Extract the [x, y] coordinate from the center of the cell holding the provided text.  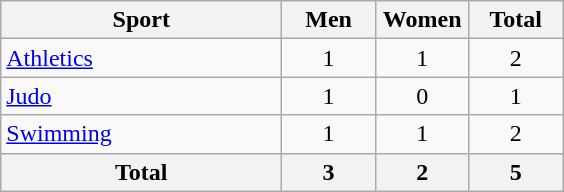
Sport [142, 20]
Men [329, 20]
Women [422, 20]
3 [329, 172]
Swimming [142, 134]
Judo [142, 96]
5 [516, 172]
0 [422, 96]
Athletics [142, 58]
